Locate the cell with the specified text and output its (x, y) center coordinate. 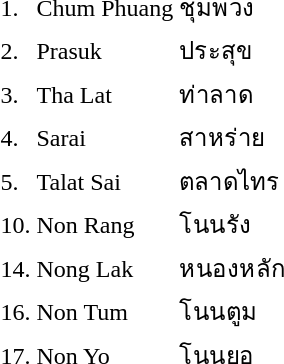
Non Rang (105, 224)
Prasuk (105, 50)
Nong Lak (105, 268)
Sarai (105, 138)
Talat Sai (105, 181)
Non Tum (105, 312)
Tha Lat (105, 94)
